Provide the [X, Y] coordinate of the cell's center where the given text is located.  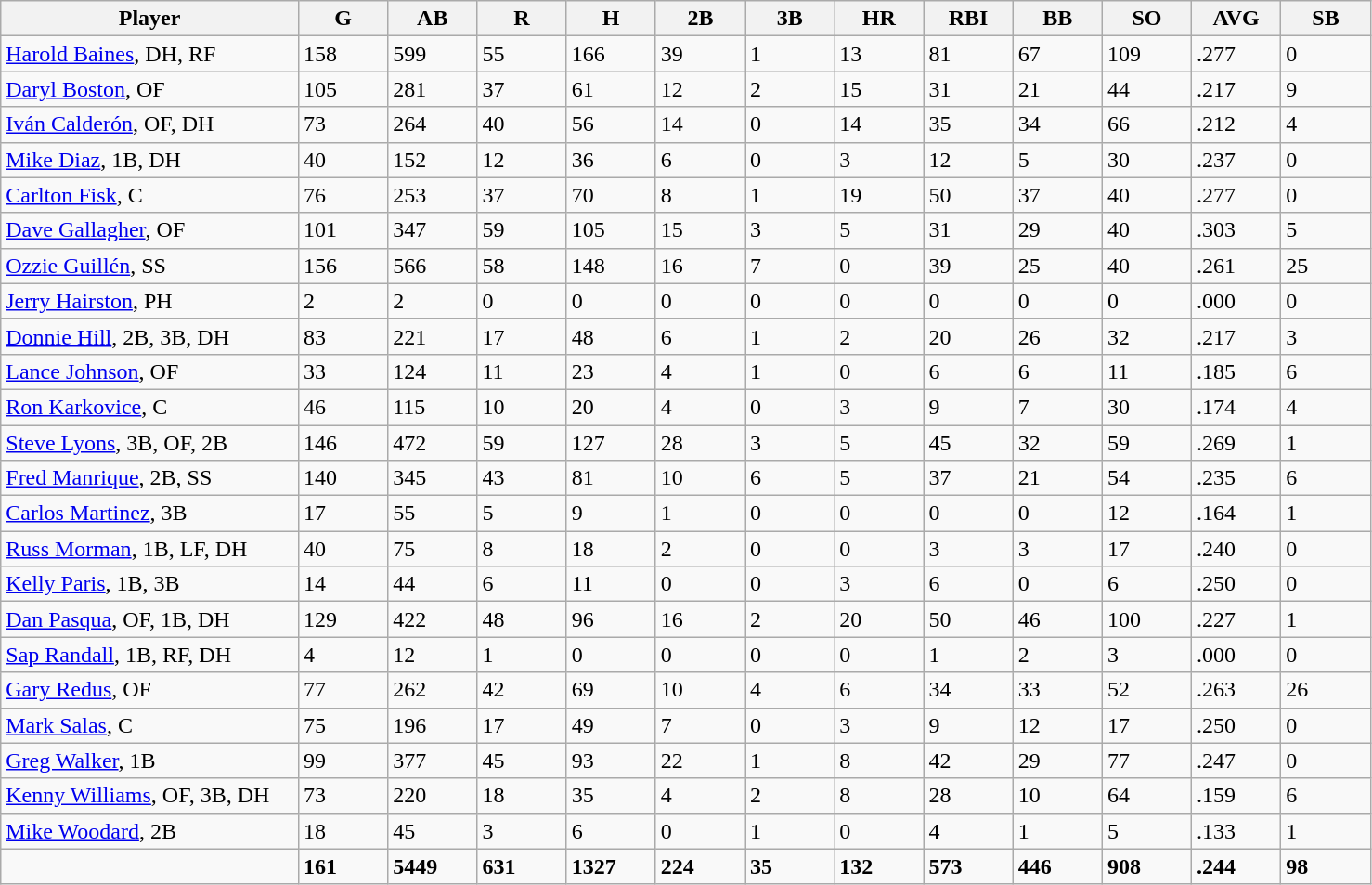
.164 [1236, 514]
.237 [1236, 160]
67 [1057, 54]
23 [611, 371]
262 [433, 690]
599 [433, 54]
Carlton Fisk, C [150, 195]
Russ Morman, 1B, LF, DH [150, 549]
100 [1146, 619]
Mark Salas, C [150, 725]
Lance Johnson, OF [150, 371]
Ozzie Guillén, SS [150, 266]
Mike Woodard, 2B [150, 831]
.185 [1236, 371]
Fred Manrique, 2B, SS [150, 478]
AB [433, 19]
Daryl Boston, OF [150, 89]
.133 [1236, 831]
Sap Randall, 1B, RF, DH [150, 655]
101 [343, 230]
64 [1146, 796]
422 [433, 619]
Donnie Hill, 2B, 3B, DH [150, 336]
Dan Pasqua, OF, 1B, DH [150, 619]
Harold Baines, DH, RF [150, 54]
BB [1057, 19]
54 [1146, 478]
1327 [611, 866]
Steve Lyons, 3B, OF, 2B [150, 443]
166 [611, 54]
566 [433, 266]
.247 [1236, 761]
76 [343, 195]
61 [611, 89]
.227 [1236, 619]
Jerry Hairston, PH [150, 301]
631 [522, 866]
573 [968, 866]
49 [611, 725]
220 [433, 796]
5449 [433, 866]
132 [879, 866]
SB [1326, 19]
43 [522, 478]
SO [1146, 19]
196 [433, 725]
AVG [1236, 19]
Carlos Martinez, 3B [150, 514]
.263 [1236, 690]
RBI [968, 19]
Iván Calderón, OF, DH [150, 124]
253 [433, 195]
377 [433, 761]
.159 [1236, 796]
158 [343, 54]
908 [1146, 866]
.244 [1236, 866]
H [611, 19]
R [522, 19]
347 [433, 230]
56 [611, 124]
.212 [1236, 124]
13 [879, 54]
115 [433, 407]
96 [611, 619]
152 [433, 160]
2B [700, 19]
58 [522, 266]
Gary Redus, OF [150, 690]
.269 [1236, 443]
Player [150, 19]
Kelly Paris, 1B, 3B [150, 584]
36 [611, 160]
127 [611, 443]
HR [879, 19]
.240 [1236, 549]
70 [611, 195]
G [343, 19]
52 [1146, 690]
146 [343, 443]
99 [343, 761]
345 [433, 478]
156 [343, 266]
446 [1057, 866]
124 [433, 371]
Ron Karkovice, C [150, 407]
93 [611, 761]
3B [790, 19]
161 [343, 866]
Greg Walker, 1B [150, 761]
19 [879, 195]
.235 [1236, 478]
83 [343, 336]
98 [1326, 866]
.174 [1236, 407]
.303 [1236, 230]
264 [433, 124]
69 [611, 690]
148 [611, 266]
Dave Gallagher, OF [150, 230]
472 [433, 443]
281 [433, 89]
224 [700, 866]
221 [433, 336]
129 [343, 619]
109 [1146, 54]
66 [1146, 124]
Mike Diaz, 1B, DH [150, 160]
22 [700, 761]
.261 [1236, 266]
Kenny Williams, OF, 3B, DH [150, 796]
140 [343, 478]
